Return the [X, Y] coordinate for the center point of the cell that contains the specified text.  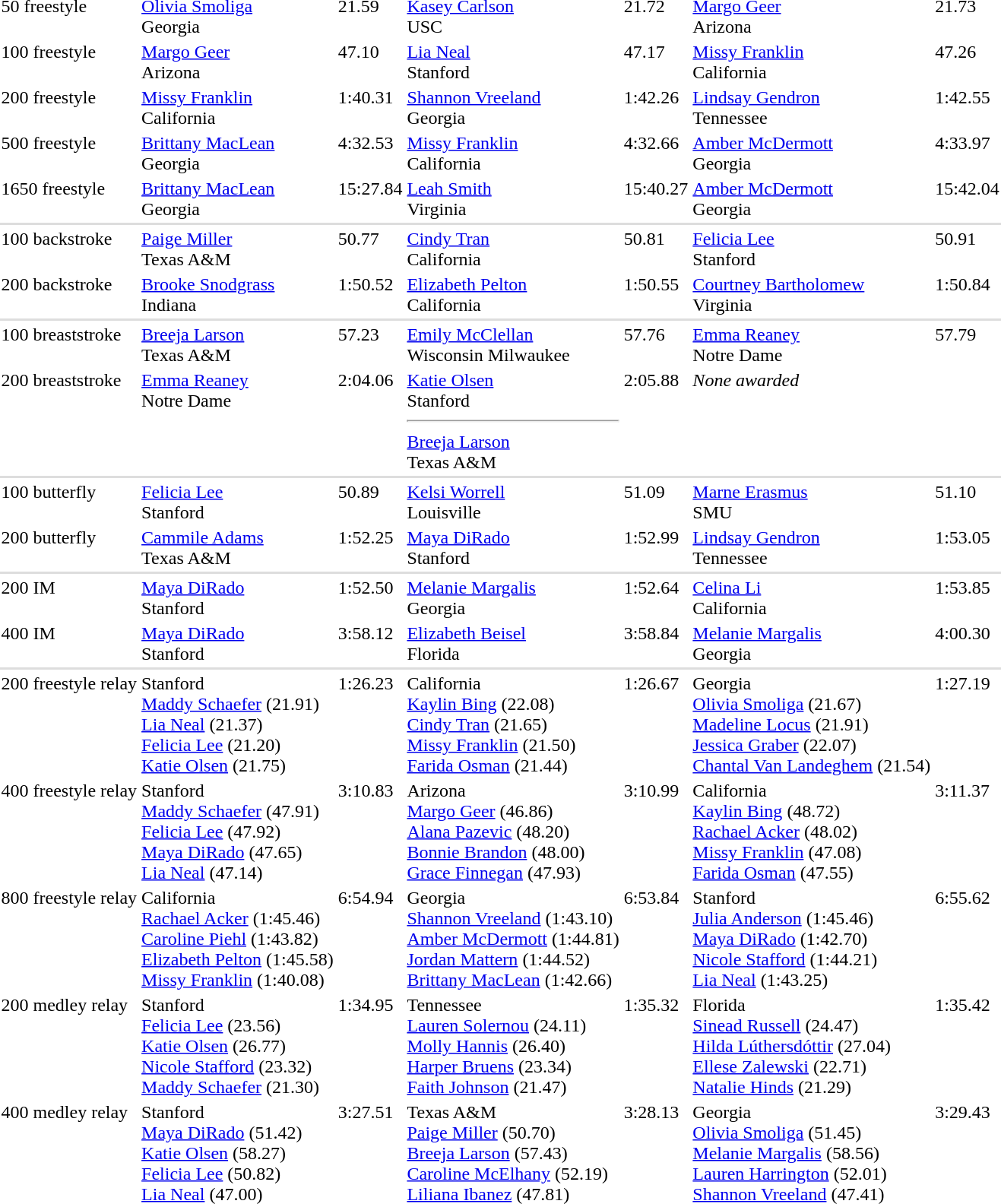
Lia Neal Stanford [513, 62]
1:52.99 [656, 547]
200 breaststroke [69, 421]
15:42.04 [968, 199]
200 freestyle [69, 108]
4:32.66 [656, 154]
1650 freestyle [69, 199]
1:50.84 [968, 295]
4:32.53 [370, 154]
Emily McClellan Wisconsin Milwaukee [513, 345]
100 butterfly [69, 502]
100 backstroke [69, 249]
57.76 [656, 345]
Paige Miller Texas A&M [238, 249]
51.09 [656, 502]
2:05.88 [656, 421]
3:10.83 [370, 832]
Marne Erasmus SMU [812, 502]
StanfordMaddy Schaefer (21.91)Lia Neal (21.37)Felicia Lee (21.20)Katie Olsen (21.75) [238, 724]
1:52.50 [370, 597]
50.81 [656, 249]
500 freestyle [69, 154]
50.91 [968, 249]
Elizabeth Beisel Florida [513, 643]
47.10 [370, 62]
1:52.64 [656, 597]
4:33.97 [968, 154]
StanfordFelicia Lee (23.56)Katie Olsen (26.77)Nicole Stafford (23.32)Maddy Schaefer (21.30) [238, 1046]
1:52.25 [370, 547]
200 freestyle relay [69, 724]
1:50.52 [370, 295]
400 freestyle relay [69, 832]
Celina Li California [812, 597]
47.26 [968, 62]
100 breaststroke [69, 345]
1:34.95 [370, 1046]
6:54.94 [370, 939]
3:58.12 [370, 643]
800 freestyle relay [69, 939]
1:53.05 [968, 547]
Leah Smith Virginia [513, 199]
1:26.67 [656, 724]
57.79 [968, 345]
Courtney Bartholomew Virginia [812, 295]
200 IM [69, 597]
3:58.84 [656, 643]
200 medley relay [69, 1046]
1:42.55 [968, 108]
Kelsi Worrell Louisville [513, 502]
CaliforniaKaylin Bing (48.72)Rachael Acker (48.02)Missy Franklin (47.08)Farida Osman (47.55) [812, 832]
3:11.37 [968, 832]
ArizonaMargo Geer (46.86)Alana Pazevic (48.20)Bonnie Brandon (48.00)Grace Finnegan (47.93) [513, 832]
1:50.55 [656, 295]
Elizabeth Pelton California [513, 295]
California Rachael Acker (1:45.46)Caroline Piehl (1:43.82)Elizabeth Pelton (1:45.58)Missy Franklin (1:40.08) [238, 939]
Brooke Snodgrass Indiana [238, 295]
1:27.19 [968, 724]
100 freestyle [69, 62]
Shannon Vreeland Georgia [513, 108]
1:42.26 [656, 108]
15:27.84 [370, 199]
Cammile Adams Texas A&M [238, 547]
6:55.62 [968, 939]
57.23 [370, 345]
51.10 [968, 502]
1:35.32 [656, 1046]
TennesseeLauren Solernou (24.11)Molly Hannis (26.40)Harper Bruens (23.34)Faith Johnson (21.47) [513, 1046]
6:53.84 [656, 939]
1:40.31 [370, 108]
200 backstroke [69, 295]
15:40.27 [656, 199]
50.77 [370, 249]
3:10.99 [656, 832]
4:00.30 [968, 643]
Breeja Larson Texas A&M [238, 345]
FloridaSinead Russell (24.47)Hilda Lúthersdóttir (27.04)Ellese Zalewski (22.71)Natalie Hinds (21.29) [812, 1046]
StanfordJulia Anderson (1:45.46)Maya DiRado (1:42.70)Nicole Stafford (1:44.21)Lia Neal (1:43.25) [812, 939]
1:53.85 [968, 597]
2:04.06 [370, 421]
CaliforniaKaylin Bing (22.08)Cindy Tran (21.65)Missy Franklin (21.50)Farida Osman (21.44) [513, 724]
Margo Geer Arizona [238, 62]
50.89 [370, 502]
GeorgiaShannon Vreeland (1:43.10)Amber McDermott (1:44.81)Jordan Mattern (1:44.52)Brittany MacLean (1:42.66) [513, 939]
400 IM [69, 643]
StanfordMaddy Schaefer (47.91)Felicia Lee (47.92)Maya DiRado (47.65)Lia Neal (47.14) [238, 832]
None awarded [846, 421]
GeorgiaOlivia Smoliga (21.67)Madeline Locus (21.91)Jessica Graber (22.07)Chantal Van Landeghem (21.54) [812, 724]
Katie Olsen Stanford Breeja Larson Texas A&M [513, 421]
200 butterfly [69, 547]
47.17 [656, 62]
1:35.42 [968, 1046]
1:26.23 [370, 724]
Cindy Tran California [513, 249]
